Search for the cell housing the specified text and yield its [x, y] center coordinate. 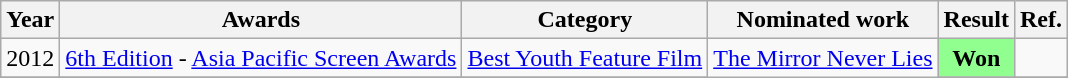
The Mirror Never Lies [823, 58]
Won [976, 58]
6th Edition - Asia Pacific Screen Awards [261, 58]
Category [585, 20]
Awards [261, 20]
Best Youth Feature Film [585, 58]
Result [976, 20]
2012 [30, 58]
Nominated work [823, 20]
Ref. [1040, 20]
Year [30, 20]
